Return (X, Y) of the center of cell containing provided text 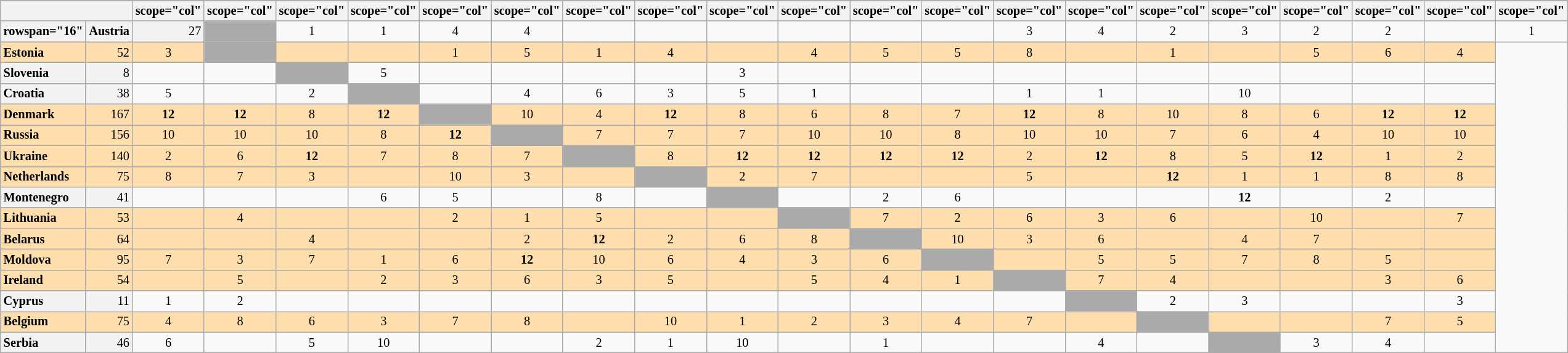
41 (108, 197)
Cyprus (43, 301)
Ireland (43, 280)
rowspan="16" (43, 31)
64 (108, 239)
Croatia (43, 94)
140 (108, 156)
Russia (43, 135)
Netherlands (43, 177)
167 (108, 115)
Slovenia (43, 73)
54 (108, 280)
Moldova (43, 259)
Estonia (43, 52)
Montenegro (43, 197)
53 (108, 218)
95 (108, 259)
46 (108, 343)
27 (168, 31)
Denmark (43, 115)
156 (108, 135)
Belgium (43, 322)
38 (108, 94)
52 (108, 52)
11 (108, 301)
Lithuania (43, 218)
Belarus (43, 239)
Austria (108, 31)
Ukraine (43, 156)
Serbia (43, 343)
